Capture the cell that displays the provided text and extract its (X, Y) central coordinate. 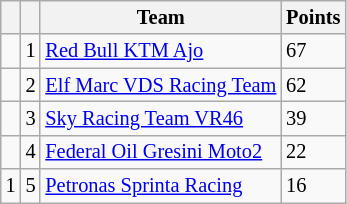
4 (31, 152)
39 (313, 118)
3 (31, 118)
62 (313, 85)
Team (160, 17)
Points (313, 17)
2 (31, 85)
Petronas Sprinta Racing (160, 186)
5 (31, 186)
16 (313, 186)
22 (313, 152)
Sky Racing Team VR46 (160, 118)
67 (313, 51)
Red Bull KTM Ajo (160, 51)
Elf Marc VDS Racing Team (160, 85)
Federal Oil Gresini Moto2 (160, 152)
